From the cell containing the given text, extract its center point as [X, Y] coordinate. 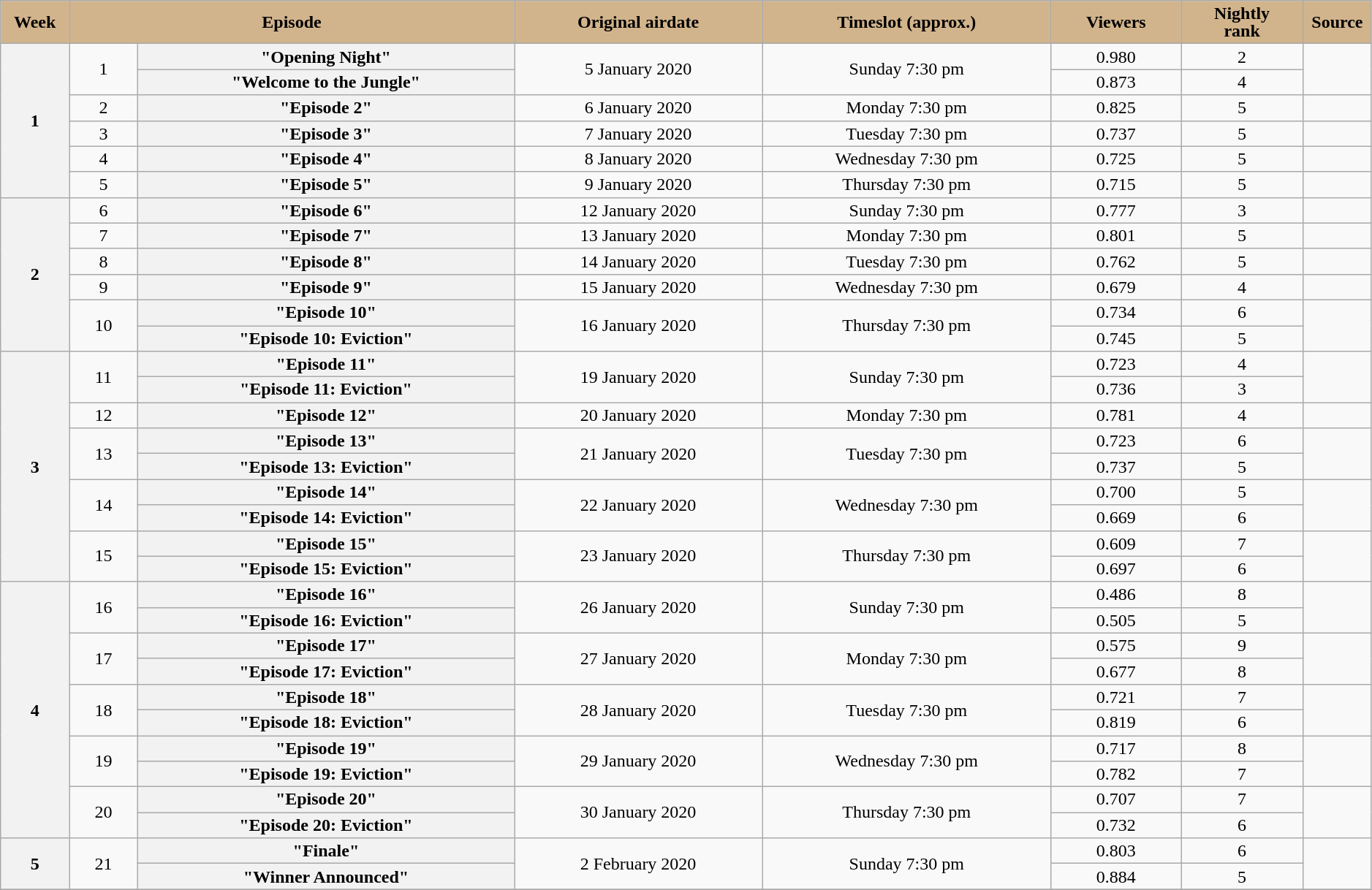
7 January 2020 [639, 133]
0.801 [1116, 235]
0.884 [1116, 877]
20 [104, 813]
10 [104, 325]
"Episode 11: Eviction" [326, 390]
"Welcome to the Jungle" [326, 82]
6 January 2020 [639, 108]
"Episode 9" [326, 286]
"Episode 20" [326, 799]
"Episode 20: Eviction" [326, 826]
"Episode 17: Eviction" [326, 671]
0.669 [1116, 517]
0.715 [1116, 184]
"Episode 5" [326, 184]
5 January 2020 [639, 69]
"Finale" [326, 851]
0.736 [1116, 390]
Nightlyrank [1243, 22]
0.717 [1116, 748]
13 January 2020 [639, 235]
0.777 [1116, 210]
0.505 [1116, 620]
"Episode 13" [326, 441]
20 January 2020 [639, 415]
"Episode 18: Eviction" [326, 722]
0.781 [1116, 415]
9 January 2020 [639, 184]
12 [104, 415]
"Episode 8" [326, 262]
0.803 [1116, 851]
"Episode 15" [326, 544]
23 January 2020 [639, 556]
Week [35, 22]
"Episode 10" [326, 313]
0.721 [1116, 697]
0.762 [1116, 262]
8 January 2020 [639, 159]
"Episode 3" [326, 133]
15 January 2020 [639, 286]
"Episode 7" [326, 235]
0.700 [1116, 492]
0.725 [1116, 159]
"Episode 14: Eviction" [326, 517]
"Episode 10: Eviction" [326, 339]
"Episode 15: Eviction" [326, 568]
"Episode 19" [326, 748]
0.677 [1116, 671]
29 January 2020 [639, 761]
Timeslot (approx.) [906, 22]
13 [104, 454]
0.745 [1116, 339]
"Episode 16: Eviction" [326, 620]
30 January 2020 [639, 813]
27 January 2020 [639, 658]
16 January 2020 [639, 325]
0.609 [1116, 544]
0.825 [1116, 108]
12 January 2020 [639, 210]
0.707 [1116, 799]
17 [104, 658]
16 [104, 607]
"Episode 2" [326, 108]
0.697 [1116, 568]
22 January 2020 [639, 505]
14 January 2020 [639, 262]
21 [104, 864]
Original airdate [639, 22]
0.819 [1116, 722]
15 [104, 556]
0.486 [1116, 595]
19 January 2020 [639, 377]
"Episode 18" [326, 697]
18 [104, 710]
Source [1338, 22]
"Episode 19: Eviction" [326, 775]
0.782 [1116, 775]
"Episode 12" [326, 415]
"Episode 13: Eviction" [326, 466]
"Winner Announced" [326, 877]
"Episode 6" [326, 210]
26 January 2020 [639, 607]
0.734 [1116, 313]
"Episode 16" [326, 595]
2 February 2020 [639, 864]
0.873 [1116, 82]
"Episode 17" [326, 646]
21 January 2020 [639, 454]
0.732 [1116, 826]
11 [104, 377]
"Episode 11" [326, 364]
19 [104, 761]
"Opening Night" [326, 57]
0.679 [1116, 286]
"Episode 14" [326, 492]
0.575 [1116, 646]
"Episode 4" [326, 159]
28 January 2020 [639, 710]
Viewers [1116, 22]
0.980 [1116, 57]
14 [104, 505]
Episode [292, 22]
